Find where the given text appears and provide that cell's center as (x, y) coordinate. 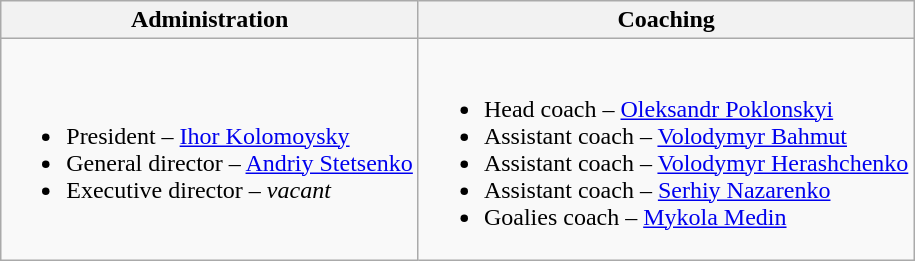
President – Ihor KolomoyskyGeneral director – Andriy StetsenkoExecutive director – vacant (210, 150)
Coaching (666, 20)
Administration (210, 20)
